Find where the given text appears and provide that cell's center as (X, Y) coordinate. 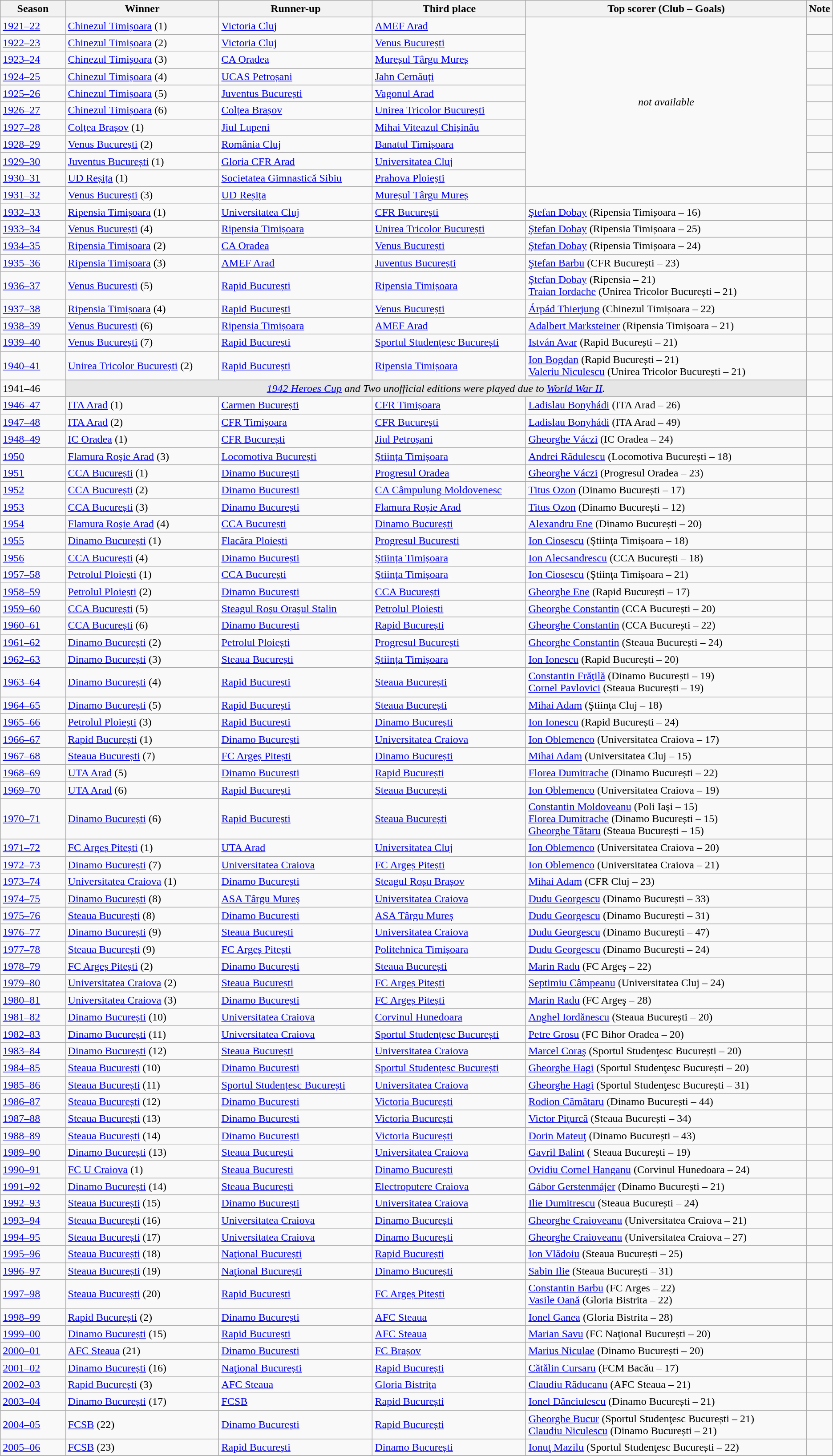
1989–90 (33, 1153)
Ion Ionescu (Rapid București – 24) (666, 722)
2000–01 (33, 1351)
1932–33 (33, 212)
1931–32 (33, 195)
Politehnica Timișoara (449, 949)
Victor Piţurcă (Steaua București – 34) (666, 1119)
Dinamo București (14) (142, 1186)
Steaua București (15) (142, 1203)
Gavril Balint ( Steaua București – 19) (666, 1153)
1973–74 (33, 882)
Note (820, 9)
Mihai Viteazul Chișinău (449, 127)
Dudu Georgescu (Dinamo București – 47) (666, 932)
1930–31 (33, 178)
Progresul Oradea (449, 473)
România Cluj (295, 144)
Petrolul Ploiești (2) (142, 592)
Cătălin Cursaru (FCM Bacău – 17) (666, 1368)
Flacăra Ploiești (295, 541)
CCA București (4) (142, 558)
Venus București (6) (142, 326)
Colțea Brașov (1) (142, 127)
1963–64 (33, 682)
1955 (33, 541)
Steaua București (17) (142, 1237)
Dinamo București (13) (142, 1153)
1984–85 (33, 1068)
Ştefan Dobay (Ripensia Timișoara – 25) (666, 229)
Ovidiu Cornel Hanganu (Corvinul Hunedoara – 24) (666, 1170)
1981–82 (33, 1017)
István Avar (Rapid București – 21) (666, 343)
Mihai Adam (CFR Cluj – 23) (666, 882)
Titus Ozon (Dinamo București – 12) (666, 507)
1982–83 (33, 1034)
1956 (33, 558)
1937–38 (33, 309)
Flamura Roşie Arad (3) (142, 456)
1933–34 (33, 229)
Petrolul Ploiești (3) (142, 722)
1969–70 (33, 790)
Venus București (5) (142, 286)
Gloria Bistrița (449, 1385)
Ion Oblemenco (Universitatea Craiova – 19) (666, 790)
Chinezul Timișoara (3) (142, 60)
Steaua București (14) (142, 1136)
1939–40 (33, 343)
Dudu Georgescu (Dinamo București – 24) (666, 949)
1986–87 (33, 1102)
not available (666, 102)
Jiul Lupeni (295, 127)
Mihai Adam (Ştiinţa Cluj – 18) (666, 705)
Ladislau Bonyhádi (ITA Arad – 49) (666, 422)
Dinamo București (6) (142, 819)
Banatul Timișoara (449, 144)
1977–78 (33, 949)
Gheorghe Hagi (Sportul Studenţesc București – 31) (666, 1085)
Ion Ionescu (Rapid București – 20) (666, 659)
Gheorghe Hagi (Sportul Studenţesc București – 20) (666, 1068)
1928–29 (33, 144)
Marian Savu (FC Naţional București – 20) (666, 1334)
1954 (33, 524)
Sabin Ilie (Steaua București – 31) (666, 1271)
1985–86 (33, 1085)
1953 (33, 507)
Ştefan Barbu (CFR București – 23) (666, 263)
2001–02 (33, 1368)
Constantin Moldoveanu (Poli Iaşi – 15) Florea Dumitrache (Dinamo București – 15) Gheorghe Tătaru (Steaua București – 15) (666, 819)
1922–23 (33, 43)
1988–89 (33, 1136)
1975–76 (33, 916)
Constantin Frăţilă (Dinamo București – 19) Cornel Pavlovici (Steaua București – 19) (666, 682)
1978–79 (33, 966)
Gheorghe Váczi (IC Oradea – 24) (666, 439)
1990–91 (33, 1170)
Winner (142, 9)
Steaua București (7) (142, 756)
Ion Bogdan (Rapid București – 21) Valeriu Niculescu (Unirea Tricolor București – 21) (666, 366)
Gheorghe Bucur (Sportul Studenţesc București – 21) Claudiu Niculescu (Dinamo București – 21) (666, 1424)
1993–94 (33, 1220)
Chinezul Timișoara (1) (142, 26)
Anghel Iordănescu (Steaua București – 20) (666, 1017)
Titus Ozon (Dinamo București – 17) (666, 490)
Ion Oblemenco (Universitatea Craiova – 21) (666, 865)
Societatea Gimnastică Sibiu (295, 178)
CCA București (2) (142, 490)
Dudu Georgescu (Dinamo București – 31) (666, 916)
Rodion Cămătaru (Dinamo București – 44) (666, 1102)
Marin Radu (FC Argeş – 22) (666, 966)
Chinezul Timișoara (4) (142, 77)
Flamura Roșie Arad (449, 507)
1965–66 (33, 722)
Ion Oblemenco (Universitatea Craiova – 17) (666, 739)
1972–73 (33, 865)
Dinamo București (10) (142, 1017)
Ştefan Dobay (Ripensia – 21) Traian Iordache (Unirea Tricolor București – 21) (666, 286)
Ştefan Dobay (Ripensia Timișoara – 24) (666, 246)
Top scorer (Club – Goals) (666, 9)
Ionel Ganea (Gloria Bistrita – 28) (666, 1317)
Dorin Mateuţ (Dinamo București – 43) (666, 1136)
Steaua București (20) (142, 1294)
2003–04 (33, 1402)
Venus București (2) (142, 144)
Gheorghe Váczi (Progresul Oradea – 23) (666, 473)
1970–71 (33, 819)
Steaua București (10) (142, 1068)
1940–41 (33, 366)
Electroputere Craiova (449, 1186)
1925–26 (33, 93)
1951 (33, 473)
Universitatea Craiova (2) (142, 983)
Andrei Rădulescu (Locomotiva București – 18) (666, 456)
1947–48 (33, 422)
1964–65 (33, 705)
Rapid București (3) (142, 1385)
2002–03 (33, 1385)
Mihai Adam (Universitatea Cluj – 15) (666, 756)
Gheorghe Constantin (CCA București – 22) (666, 625)
Dinamo București (12) (142, 1051)
Dinamo București (2) (142, 642)
1976–77 (33, 932)
Steaua București (16) (142, 1220)
1948–49 (33, 439)
1942 Heroes Cup and Two unofficial editions were played due to World War II. (436, 388)
1957–58 (33, 575)
1961–62 (33, 642)
Vagonul Arad (449, 93)
Dinamo București (16) (142, 1368)
FC Brașov (449, 1351)
1959–60 (33, 609)
1936–37 (33, 286)
ITA Arad (1) (142, 405)
Corvinul Hunedoara (449, 1017)
Ion Alecsandrescu (CCA București – 18) (666, 558)
AFC Steaua (21) (142, 1351)
Chinezul Timișoara (6) (142, 110)
FC U Craiova (1) (142, 1170)
FC Argeș Pitești (2) (142, 966)
1987–88 (33, 1119)
Unirea Tricolor București (2) (142, 366)
1927–28 (33, 127)
Steaua București (19) (142, 1271)
Gheorghe Constantin (Steaua București – 24) (666, 642)
Steaua București (12) (142, 1102)
Runner-up (295, 9)
2004–05 (33, 1424)
CCA București (5) (142, 609)
Chinezul Timișoara (2) (142, 43)
Ionuţ Mazilu (Sportul Studenţesc București – 22) (666, 1448)
Chinezul Timișoara (5) (142, 93)
Constantin Barbu (FC Arges – 22) Vasile Oană (Gloria Bistrita – 22) (666, 1294)
1962–63 (33, 659)
Ion Oblemenco (Universitatea Craiova – 20) (666, 848)
1966–67 (33, 739)
Steaua București (11) (142, 1085)
1980–81 (33, 1000)
1994–95 (33, 1237)
Dinamo București (7) (142, 865)
1979–80 (33, 983)
1968–69 (33, 773)
CA Câmpulung Moldovenesc (449, 490)
CCA București (3) (142, 507)
Dinamo București (8) (142, 899)
Ripensia Timișoara (3) (142, 263)
1983–84 (33, 1051)
Gheorghe Ene (Rapid București – 17) (666, 592)
1974–75 (33, 899)
1958–59 (33, 592)
1941–46 (33, 388)
Marcel Coraş (Sportul Studenţesc București – 20) (666, 1051)
FCSB (22) (142, 1424)
Third place (449, 9)
Steaua București (8) (142, 916)
Septimiu Câmpeanu (Universitatea Cluj – 24) (666, 983)
Venus București (7) (142, 343)
Petrolul Ploiești (1) (142, 575)
Prahova Ploiești (449, 178)
Alexandru Ene (Dinamo București – 20) (666, 524)
1998–99 (33, 1317)
Steaua București (18) (142, 1254)
Flamura Roşie Arad (4) (142, 524)
UD Reșița (1) (142, 178)
1950 (33, 456)
1952 (33, 490)
Steagul Roşu Oraşul Stalin (295, 609)
1996–97 (33, 1271)
Venus București (4) (142, 229)
Dinamo București (5) (142, 705)
Gheorghe Craioveanu (Universitatea Craiova – 21) (666, 1220)
Dinamo București (17) (142, 1402)
Season (33, 9)
Dinamo București (3) (142, 659)
Claudiu Răducanu (AFC Steaua – 21) (666, 1385)
Steaua București (13) (142, 1119)
Ripensia Timișoara (1) (142, 212)
Florea Dumitrache (Dinamo București – 22) (666, 773)
Gloria CFR Arad (295, 161)
Venus București (3) (142, 195)
Locomotiva București (295, 456)
Dinamo București (11) (142, 1034)
CCA București (6) (142, 625)
Dinamo București (1) (142, 541)
1995–96 (33, 1254)
Ion Ciosescu (Ştiinţa Timișoara – 18) (666, 541)
1929–30 (33, 161)
Ripensia Timișoara (4) (142, 309)
Gheorghe Constantin (CCA București – 20) (666, 609)
Universitatea Craiova (3) (142, 1000)
1960–61 (33, 625)
UTA Arad (5) (142, 773)
Steaua București (9) (142, 949)
Dinamo București (9) (142, 932)
FCSB (23) (142, 1448)
CCA București (1) (142, 473)
UCAS Petroșani (295, 77)
1946–47 (33, 405)
Dinamo București (15) (142, 1334)
1997–98 (33, 1294)
IC Oradea (1) (142, 439)
Rapid București (2) (142, 1317)
Ilie Dumitrescu (Steaua București – 24) (666, 1203)
1938–39 (33, 326)
Gheorghe Craioveanu (Universitatea Craiova – 27) (666, 1237)
Colțea Brașov (295, 110)
FCSB (295, 1402)
Adalbert Marksteiner (Ripensia Timișoara – 21) (666, 326)
1991–92 (33, 1186)
1921–22 (33, 26)
1934–35 (33, 246)
FC Argeș Pitești (1) (142, 848)
Ştefan Dobay (Ripensia Timișoara – 16) (666, 212)
Ladislau Bonyhádi (ITA Arad – 26) (666, 405)
Universitatea Craiova (1) (142, 882)
Ion Vlădoiu (Steaua București – 25) (666, 1254)
Ionel Dănciulescu (Dinamo București – 21) (666, 1402)
ITA Arad (2) (142, 422)
1999–00 (33, 1334)
Petre Grosu (FC Bihor Oradea – 20) (666, 1034)
Gábor Gerstenmájer (Dinamo București – 21) (666, 1186)
Ripensia Timișoara (2) (142, 246)
Marius Niculae (Dinamo București – 20) (666, 1351)
1971–72 (33, 848)
1924–25 (33, 77)
1923–24 (33, 60)
UTA Arad (295, 848)
1926–27 (33, 110)
1935–36 (33, 263)
Carmen București (295, 405)
Jahn Cernăuți (449, 77)
UD Reșița (295, 195)
2005–06 (33, 1448)
Marin Radu (FC Argeş – 28) (666, 1000)
Juventus București (1) (142, 161)
UTA Arad (6) (142, 790)
1992–93 (33, 1203)
Árpád Thierjung (Chinezul Timișoara – 22) (666, 309)
Steagul Roșu Brașov (449, 882)
Jiul Petroșani (449, 439)
Dinamo București (4) (142, 682)
1967–68 (33, 756)
Ion Ciosescu (Ştiinţa Timișoara – 21) (666, 575)
Rapid București (1) (142, 739)
Dudu Georgescu (Dinamo București – 33) (666, 899)
